Pinpoint the cell where the given text exists, returning its (x, y) midpoint coordinate. 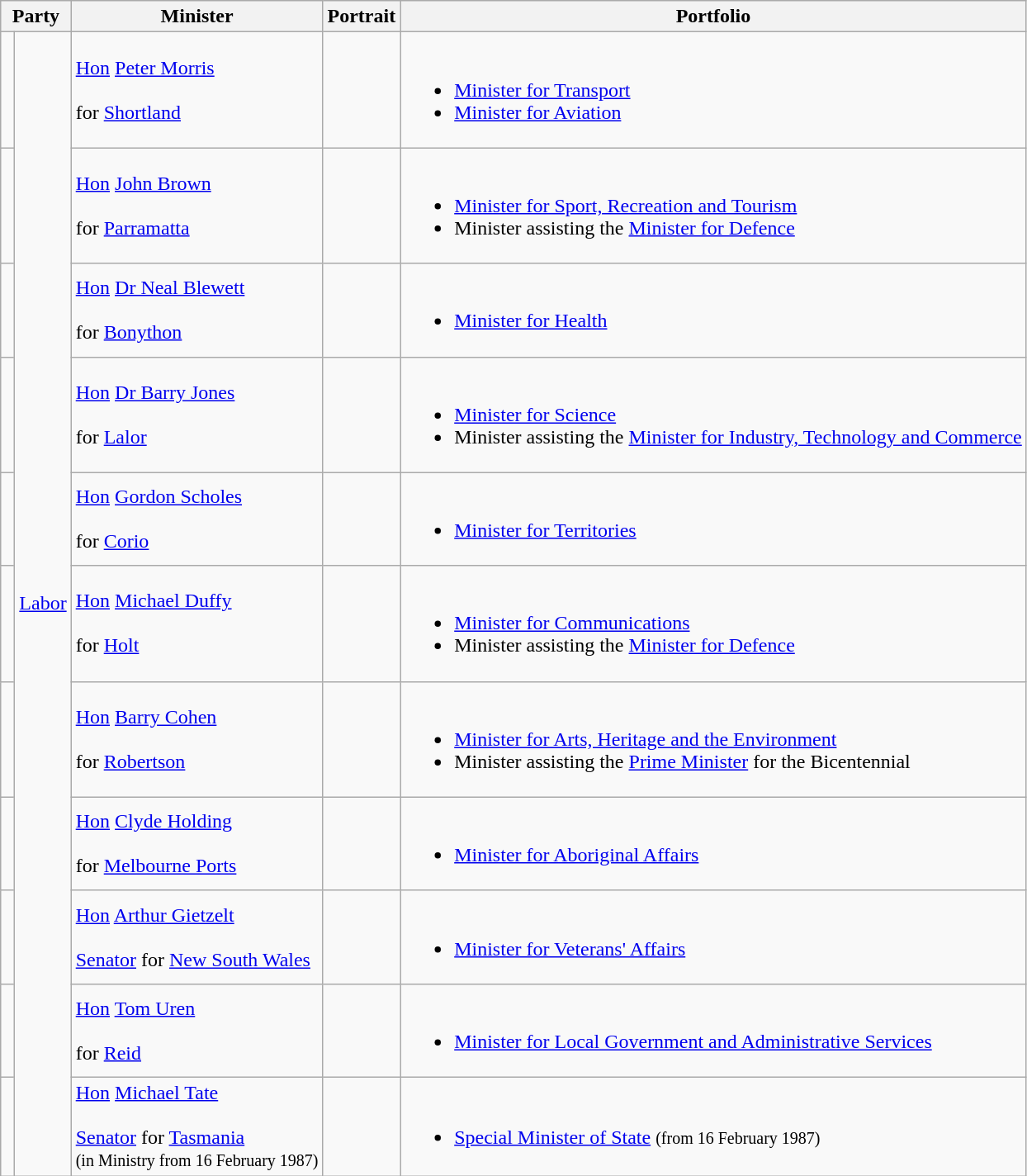
Hon Michael Tate Senator for Tasmania (in Ministry from 16 February 1987) (196, 1126)
Minister for Territories (713, 519)
Portfolio (713, 17)
Party (36, 17)
Portrait (362, 17)
Minister for TransportMinister for Aviation (713, 90)
Minister (196, 17)
Hon Dr Barry Jones for Lalor (196, 415)
Hon Arthur Gietzelt Senator for New South Wales (196, 937)
Hon Barry Cohen for Robertson (196, 739)
Minister for Local Government and Administrative Services (713, 1031)
Hon Gordon Scholes for Corio (196, 519)
Minister for CommunicationsMinister assisting the Minister for Defence (713, 624)
Minister for Arts, Heritage and the EnvironmentMinister assisting the Prime Minister for the Bicentennial (713, 739)
Labor (43, 605)
Minister for Health (713, 311)
Hon Michael Duffy for Holt (196, 624)
Hon Peter Morris for Shortland (196, 90)
Minister for Veterans' Affairs (713, 937)
Hon Clyde Holding for Melbourne Ports (196, 844)
Hon John Brown for Parramatta (196, 206)
Minister for Sport, Recreation and TourismMinister assisting the Minister for Defence (713, 206)
Hon Tom Uren for Reid (196, 1031)
Minister for ScienceMinister assisting the Minister for Industry, Technology and Commerce (713, 415)
Minister for Aboriginal Affairs (713, 844)
Special Minister of State (from 16 February 1987) (713, 1126)
Hon Dr Neal Blewett for Bonython (196, 311)
